From the cell containing the given text, extract its center point as [x, y] coordinate. 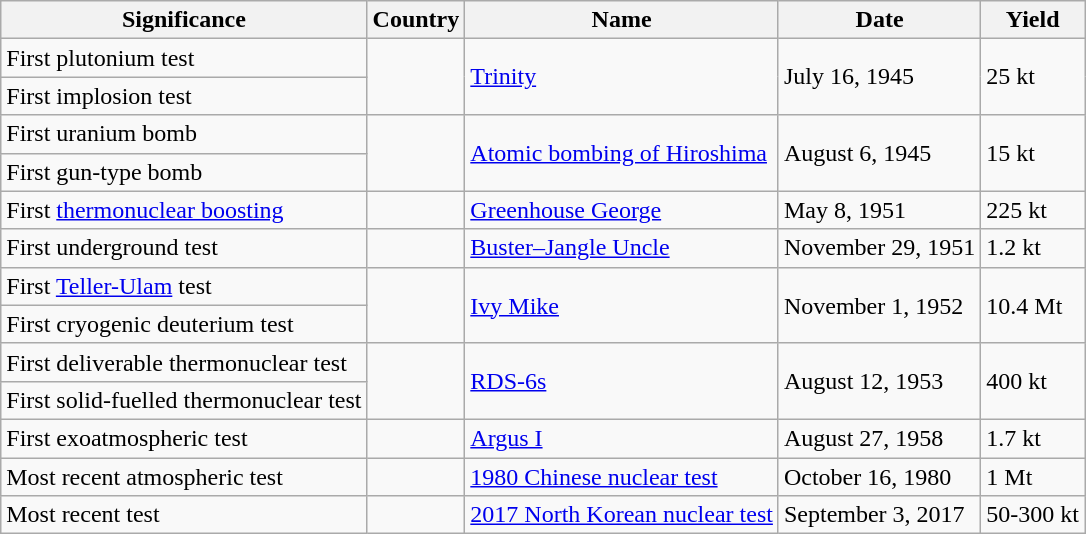
50-300 kt [1033, 515]
August 27, 1958 [879, 438]
400 kt [1033, 381]
Atomic bombing of Hiroshima [622, 153]
Most recent test [184, 515]
225 kt [1033, 210]
Greenhouse George [622, 210]
First implosion test [184, 96]
RDS-6s [622, 381]
First exoatmospheric test [184, 438]
November 1, 1952 [879, 305]
1 Mt [1033, 477]
First plutonium test [184, 58]
Ivy Mike [622, 305]
First cryogenic deuterium test [184, 324]
Argus I [622, 438]
10.4 Mt [1033, 305]
July 16, 1945 [879, 77]
August 12, 1953 [879, 381]
First deliverable thermonuclear test [184, 362]
Significance [184, 20]
First underground test [184, 248]
First thermonuclear boosting [184, 210]
1.2 kt [1033, 248]
First gun-type bomb [184, 172]
May 8, 1951 [879, 210]
October 16, 1980 [879, 477]
1.7 kt [1033, 438]
Buster–Jangle Uncle [622, 248]
Country [416, 20]
Name [622, 20]
2017 North Korean nuclear test [622, 515]
First uranium bomb [184, 134]
September 3, 2017 [879, 515]
August 6, 1945 [879, 153]
Most recent atmospheric test [184, 477]
1980 Chinese nuclear test [622, 477]
November 29, 1951 [879, 248]
First solid-fuelled thermonuclear test [184, 400]
First Teller-Ulam test [184, 286]
Trinity [622, 77]
25 kt [1033, 77]
15 kt [1033, 153]
Yield [1033, 20]
Date [879, 20]
